From the cell containing the given text, extract its center point as (x, y) coordinate. 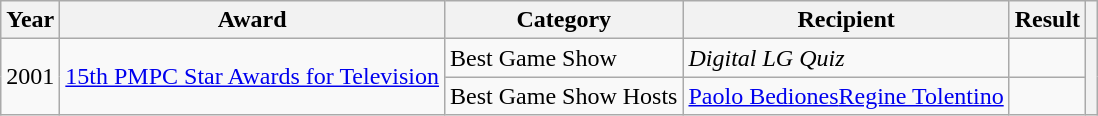
15th PMPC Star Awards for Television (252, 77)
2001 (30, 77)
Result (1047, 20)
Best Game Show (564, 58)
Recipient (846, 20)
Paolo BedionesRegine Tolentino (846, 96)
Category (564, 20)
Award (252, 20)
Best Game Show Hosts (564, 96)
Year (30, 20)
Digital LG Quiz (846, 58)
